For the text-containing cell, return its midpoint in (x, y) coordinate format. 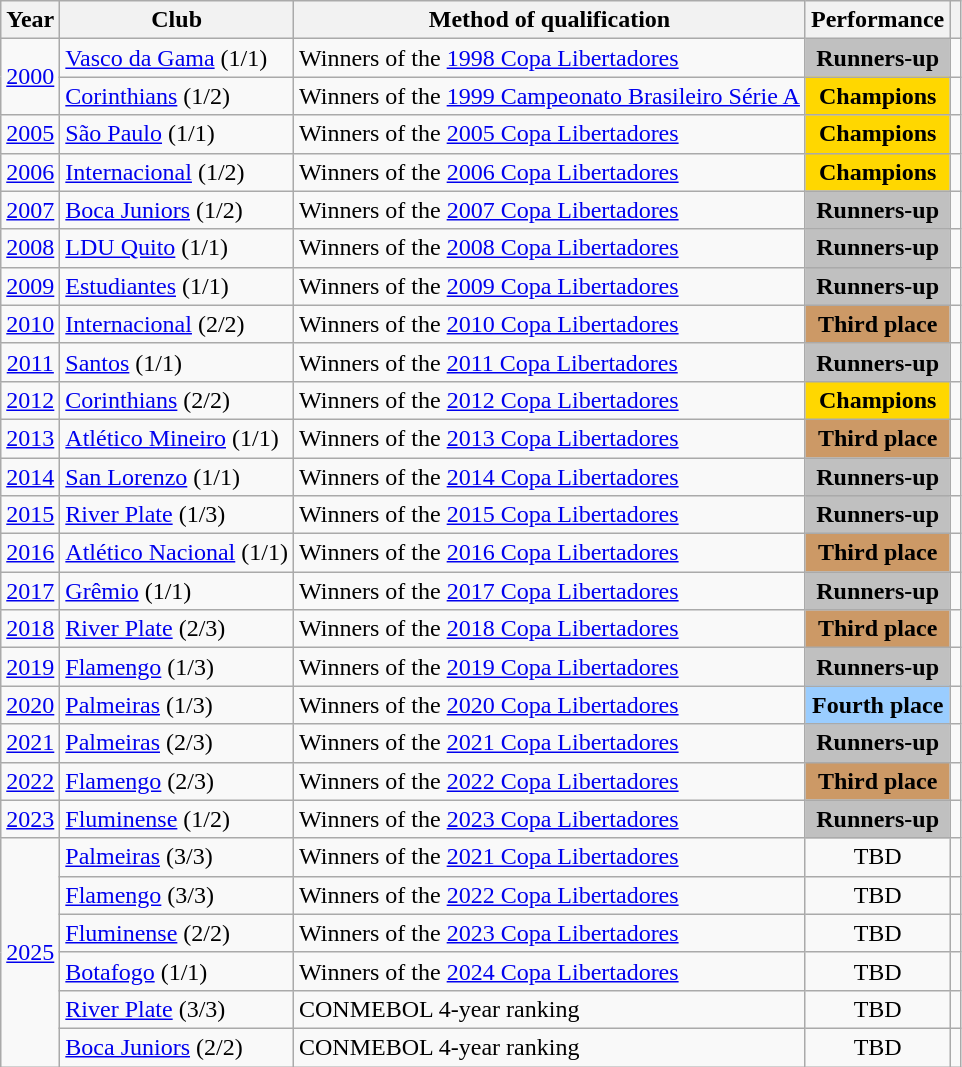
Winners of the 2008 Copa Libertadores (549, 248)
Fluminense (1/2) (177, 819)
River Plate (2/3) (177, 629)
2013 (30, 438)
River Plate (3/3) (177, 1009)
Palmeiras (2/3) (177, 743)
2011 (30, 362)
San Lorenzo (1/1) (177, 477)
2014 (30, 477)
LDU Quito (1/1) (177, 248)
2017 (30, 591)
Flamengo (2/3) (177, 781)
2015 (30, 515)
Winners of the 2011 Copa Libertadores (549, 362)
2010 (30, 324)
Winners of the 2010 Copa Libertadores (549, 324)
Winners of the 2017 Copa Libertadores (549, 591)
Performance (877, 20)
Grêmio (1/1) (177, 591)
Internacional (2/2) (177, 324)
Vasco da Gama (1/1) (177, 58)
Boca Juniors (1/2) (177, 210)
Winners of the 2013 Copa Libertadores (549, 438)
São Paulo (1/1) (177, 134)
Atlético Nacional (1/1) (177, 553)
2000 (30, 77)
Flamengo (1/3) (177, 667)
Corinthians (1/2) (177, 96)
Winners of the 2006 Copa Libertadores (549, 172)
Winners of the 2015 Copa Libertadores (549, 515)
Winners of the 1999 Campeonato Brasileiro Série A (549, 96)
Atlético Mineiro (1/1) (177, 438)
Palmeiras (3/3) (177, 857)
Internacional (1/2) (177, 172)
Palmeiras (1/3) (177, 705)
2012 (30, 400)
Winners of the 2009 Copa Libertadores (549, 286)
2008 (30, 248)
Winners of the 1998 Copa Libertadores (549, 58)
2006 (30, 172)
Winners of the 2014 Copa Libertadores (549, 477)
Winners of the 2012 Copa Libertadores (549, 400)
Winners of the 2024 Copa Libertadores (549, 971)
Winners of the 2020 Copa Libertadores (549, 705)
Boca Juniors (2/2) (177, 1047)
Method of qualification (549, 20)
2005 (30, 134)
Winners of the 2018 Copa Libertadores (549, 629)
Corinthians (2/2) (177, 400)
Winners of the 2019 Copa Libertadores (549, 667)
2018 (30, 629)
2019 (30, 667)
Winners of the 2005 Copa Libertadores (549, 134)
2021 (30, 743)
2009 (30, 286)
Winners of the 2016 Copa Libertadores (549, 553)
Winners of the 2007 Copa Libertadores (549, 210)
Flamengo (3/3) (177, 895)
2022 (30, 781)
2025 (30, 952)
2016 (30, 553)
Year (30, 20)
Club (177, 20)
Estudiantes (1/1) (177, 286)
Fourth place (877, 705)
2007 (30, 210)
2020 (30, 705)
Fluminense (2/2) (177, 933)
River Plate (1/3) (177, 515)
Santos (1/1) (177, 362)
Botafogo (1/1) (177, 971)
2023 (30, 819)
